For the text-containing cell, return its midpoint in [X, Y] coordinate format. 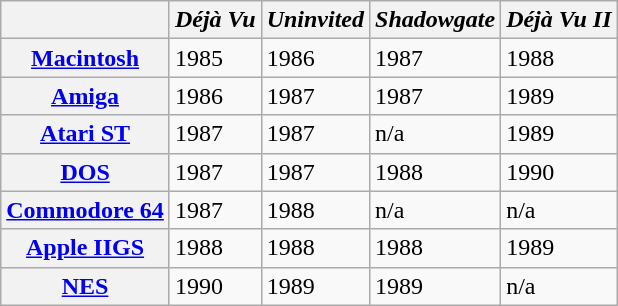
Macintosh [86, 58]
Amiga [86, 96]
Déjà Vu II [559, 20]
Commodore 64 [86, 210]
Apple IIGS [86, 248]
Déjà Vu [215, 20]
DOS [86, 172]
1985 [215, 58]
Uninvited [315, 20]
Shadowgate [436, 20]
Atari ST [86, 134]
NES [86, 286]
